Scan for the cell matching the given text and deliver its [x, y] coordinate at center. 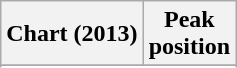
Peakposition [189, 34]
Chart (2013) [72, 34]
